Return the [X, Y] coordinate for the center point of the cell that contains the specified text.  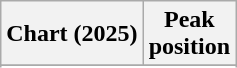
Chart (2025) [72, 34]
Peakposition [189, 34]
